Extract the [x, y] coordinate from the center of the cell holding the provided text.  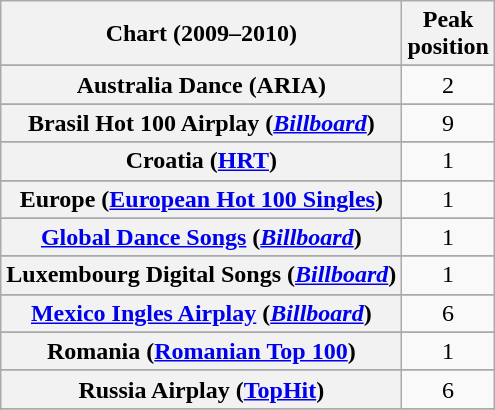
Australia Dance (ARIA) [202, 85]
Croatia (HRT) [202, 161]
Russia Airplay (TopHit) [202, 389]
Chart (2009–2010) [202, 34]
Peakposition [448, 34]
Global Dance Songs (Billboard) [202, 237]
Europe (European Hot 100 Singles) [202, 199]
Romania (Romanian Top 100) [202, 351]
9 [448, 123]
Mexico Ingles Airplay (Billboard) [202, 313]
Brasil Hot 100 Airplay (Billboard) [202, 123]
Luxembourg Digital Songs (Billboard) [202, 275]
2 [448, 85]
